Capture the cell that displays the provided text and extract its (x, y) central coordinate. 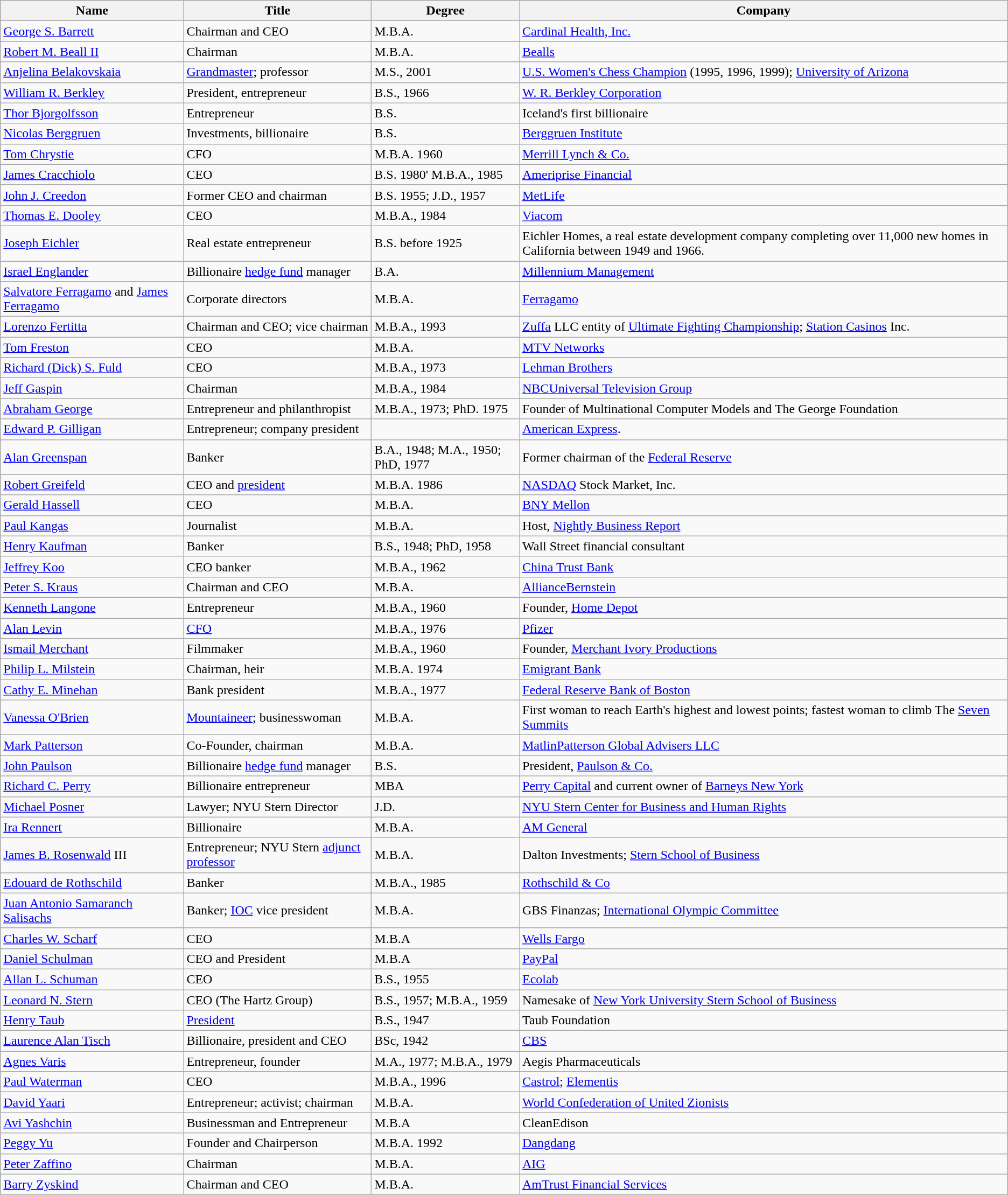
Host, Nightly Business Report (764, 526)
James Cracchiolo (92, 174)
NBCUniversal Television Group (764, 388)
Robert M. Beall II (92, 52)
Leonard N. Stern (92, 1000)
Juan Antonio Samaranch Salisachs (92, 910)
Gerald Hassell (92, 505)
Jeff Gaspin (92, 388)
NYU Stern Center for Business and Human Rights (764, 807)
M.B.A., 1977 (446, 690)
M.B.A., 1996 (446, 1082)
B.S. 1955; J.D., 1957 (446, 195)
Richard C. Perry (92, 786)
Ecolab (764, 979)
Filmmaker (278, 649)
Tom Freston (92, 347)
Peter S. Kraus (92, 587)
Perry Capital and current owner of Barneys New York (764, 786)
Cardinal Health, Inc. (764, 31)
NASDAQ Stock Market, Inc. (764, 485)
M.B.A., 1973; PhD. 1975 (446, 409)
B.S. 1980' M.B.A., 1985 (446, 174)
Bank president (278, 690)
Former CEO and chairman (278, 195)
M.B.A. 1960 (446, 154)
Cathy E. Minehan (92, 690)
Robert Greifeld (92, 485)
Entrepreneur; company president (278, 429)
Merrill Lynch & Co. (764, 154)
CEO (The Hartz Group) (278, 1000)
Charles W. Scharf (92, 938)
Aegis Pharmaceuticals (764, 1061)
Banker; IOC vice president (278, 910)
Berggruen Institute (764, 134)
David Yaari (92, 1102)
Avi Yashchin (92, 1123)
Vanessa O'Brien (92, 717)
J.D. (446, 807)
President, Paulson & Co. (764, 766)
B.A., 1948; M.A., 1950; PhD, 1977 (446, 457)
M.S., 2001 (446, 72)
M.B.A., 1985 (446, 883)
Investments, billionaire (278, 134)
U.S. Women's Chess Champion (1995, 1996, 1999); University of Arizona (764, 72)
Richard (Dick) S. Fuld (92, 368)
B.A. (446, 271)
Grandmaster; professor (278, 72)
Thomas E. Dooley (92, 215)
AllianceBernstein (764, 587)
Billionaire (278, 827)
Laurence Alan Tisch (92, 1041)
Billionaire, president and CEO (278, 1041)
Founder and Chairperson (278, 1143)
Daniel Schulman (92, 959)
B.S., 1955 (446, 979)
Tom Chrystie (92, 154)
M.B.A., 1993 (446, 327)
Alan Greenspan (92, 457)
John J. Creedon (92, 195)
World Confederation of United Zionists (764, 1102)
President, entrepreneur (278, 93)
PayPal (764, 959)
Joseph Eichler (92, 243)
Lorenzo Fertitta (92, 327)
Entrepreneur and philanthropist (278, 409)
Company (764, 11)
M.B.A., 1973 (446, 368)
Namesake of New York University Stern School of Business (764, 1000)
Ira Rennert (92, 827)
First woman to reach Earth's highest and lowest points; fastest woman to climb The Seven Summits (764, 717)
Real estate entrepreneur (278, 243)
Founder, Merchant Ivory Productions (764, 649)
Title (278, 11)
Mark Patterson (92, 745)
Entrepreneur, founder (278, 1061)
Entrepreneur; activist; chairman (278, 1102)
Co-Founder, chairman (278, 745)
Nicolas Berggruen (92, 134)
William R. Berkley (92, 93)
Pfizer (764, 628)
Barry Zyskind (92, 1184)
George S. Barrett (92, 31)
Ismail Merchant (92, 649)
Corporate directors (278, 299)
Dangdang (764, 1143)
Iceland's first billionaire (764, 113)
Zuffa LLC entity of Ultimate Fighting Championship; Station Casinos Inc. (764, 327)
Millennium Management (764, 271)
CBS (764, 1041)
Paul Kangas (92, 526)
MBA (446, 786)
Henry Kaufman (92, 546)
Wall Street financial consultant (764, 546)
Anjelina Belakovskaia (92, 72)
B.S. before 1925 (446, 243)
Michael Posner (92, 807)
Founder of Multinational Computer Models and The George Foundation (764, 409)
B.S., 1957; M.B.A., 1959 (446, 1000)
Castrol; Elementis (764, 1082)
Bealls (764, 52)
M.A., 1977; M.B.A., 1979 (446, 1061)
Billionaire entrepreneur (278, 786)
Paul Waterman (92, 1082)
BNY Mellon (764, 505)
Eichler Homes, a real estate development company completing over 11,000 new homes in California between 1949 and 1966. (764, 243)
Edward P. Gilligan (92, 429)
BSc, 1942 (446, 1041)
Abraham George (92, 409)
John Paulson (92, 766)
Dalton Investments; Stern School of Business (764, 855)
CEO banker (278, 567)
Taub Foundation (764, 1021)
Peggy Yu (92, 1143)
M.B.A. 1992 (446, 1143)
W. R. Berkley Corporation (764, 93)
Jeffrey Koo (92, 567)
Chairman and CEO; vice chairman (278, 327)
Name (92, 11)
Rothschild & Co (764, 883)
M.B.A., 1962 (446, 567)
MatlinPatterson Global Advisers LLC (764, 745)
Allan L. Schuman (92, 979)
Henry Taub (92, 1021)
American Express. (764, 429)
Ameriprise Financial (764, 174)
Chairman, heir (278, 669)
Salvatore Ferragamo and James Ferragamo (92, 299)
Peter Zaffino (92, 1164)
Agnes Varis (92, 1061)
Ferragamo (764, 299)
MTV Networks (764, 347)
Degree (446, 11)
Founder, Home Depot (764, 607)
M.B.A. 1986 (446, 485)
Edouard de Rothschild (92, 883)
Wells Fargo (764, 938)
Viacom (764, 215)
AmTrust Financial Services (764, 1184)
Businessman and Entrepreneur (278, 1123)
B.S., 1948; PhD, 1958 (446, 546)
MetLife (764, 195)
China Trust Bank (764, 567)
B.S., 1966 (446, 93)
Lehman Brothers (764, 368)
Lawyer; NYU Stern Director (278, 807)
CEO and president (278, 485)
Journalist (278, 526)
AM General (764, 827)
GBS Finanzas; International Olympic Committee (764, 910)
CEO and President (278, 959)
Entrepreneur; NYU Stern adjunct professor (278, 855)
M.B.A. 1974 (446, 669)
M.B.A., 1976 (446, 628)
Israel Englander (92, 271)
Alan Levin (92, 628)
Federal Reserve Bank of Boston (764, 690)
B.S., 1947 (446, 1021)
Philip L. Milstein (92, 669)
Mountaineer; businesswoman (278, 717)
James B. Rosenwald III (92, 855)
President (278, 1021)
Thor Bjorgolfsson (92, 113)
Kenneth Langone (92, 607)
Former chairman of the Federal Reserve (764, 457)
AIG (764, 1164)
Emigrant Bank (764, 669)
CleanEdison (764, 1123)
